Locate the cell with the specified text and output its [X, Y] center coordinate. 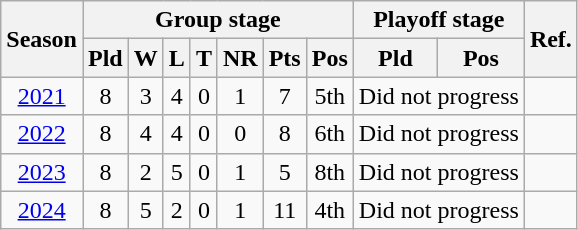
5th [330, 96]
2023 [42, 172]
T [204, 58]
L [176, 58]
6th [330, 134]
NR [240, 58]
W [146, 58]
Ref. [550, 39]
Playoff stage [438, 20]
3 [146, 96]
11 [284, 210]
7 [284, 96]
8th [330, 172]
4th [330, 210]
Pts [284, 58]
Season [42, 39]
2022 [42, 134]
2024 [42, 210]
2021 [42, 96]
Group stage [218, 20]
